Extract the (X, Y) coordinate from the center of the cell holding the provided text.  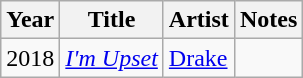
Notes (268, 20)
Drake (198, 58)
Artist (198, 20)
Year (30, 20)
Title (112, 20)
2018 (30, 58)
I'm Upset (112, 58)
